Locate the cell with the specified text and output its (X, Y) center coordinate. 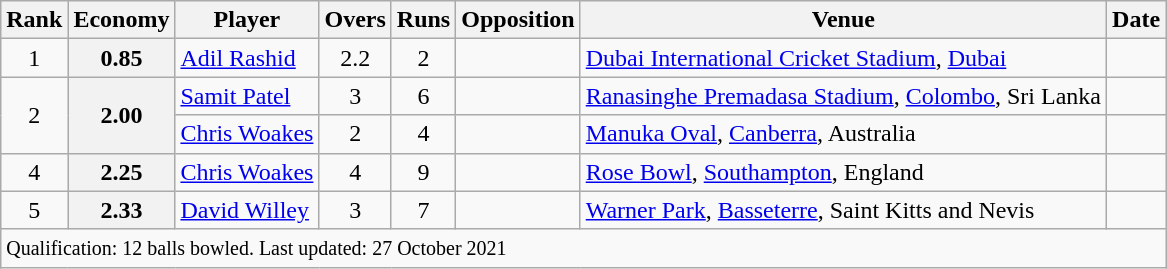
Dubai International Cricket Stadium, Dubai (843, 58)
Rank (34, 20)
Opposition (518, 20)
1 (34, 58)
Samit Patel (247, 96)
2.33 (122, 210)
6 (423, 96)
Venue (843, 20)
Warner Park, Basseterre, Saint Kitts and Nevis (843, 210)
Ranasinghe Premadasa Stadium, Colombo, Sri Lanka (843, 96)
Date (1136, 20)
7 (423, 210)
2.2 (355, 58)
David Willey (247, 210)
Rose Bowl, Southampton, England (843, 172)
Adil Rashid (247, 58)
9 (423, 172)
2.25 (122, 172)
Economy (122, 20)
5 (34, 210)
Qualification: 12 balls bowled. Last updated: 27 October 2021 (584, 248)
Runs (423, 20)
Overs (355, 20)
Player (247, 20)
Manuka Oval, Canberra, Australia (843, 134)
2.00 (122, 115)
0.85 (122, 58)
